Find where the given text appears and provide that cell's center as [X, Y] coordinate. 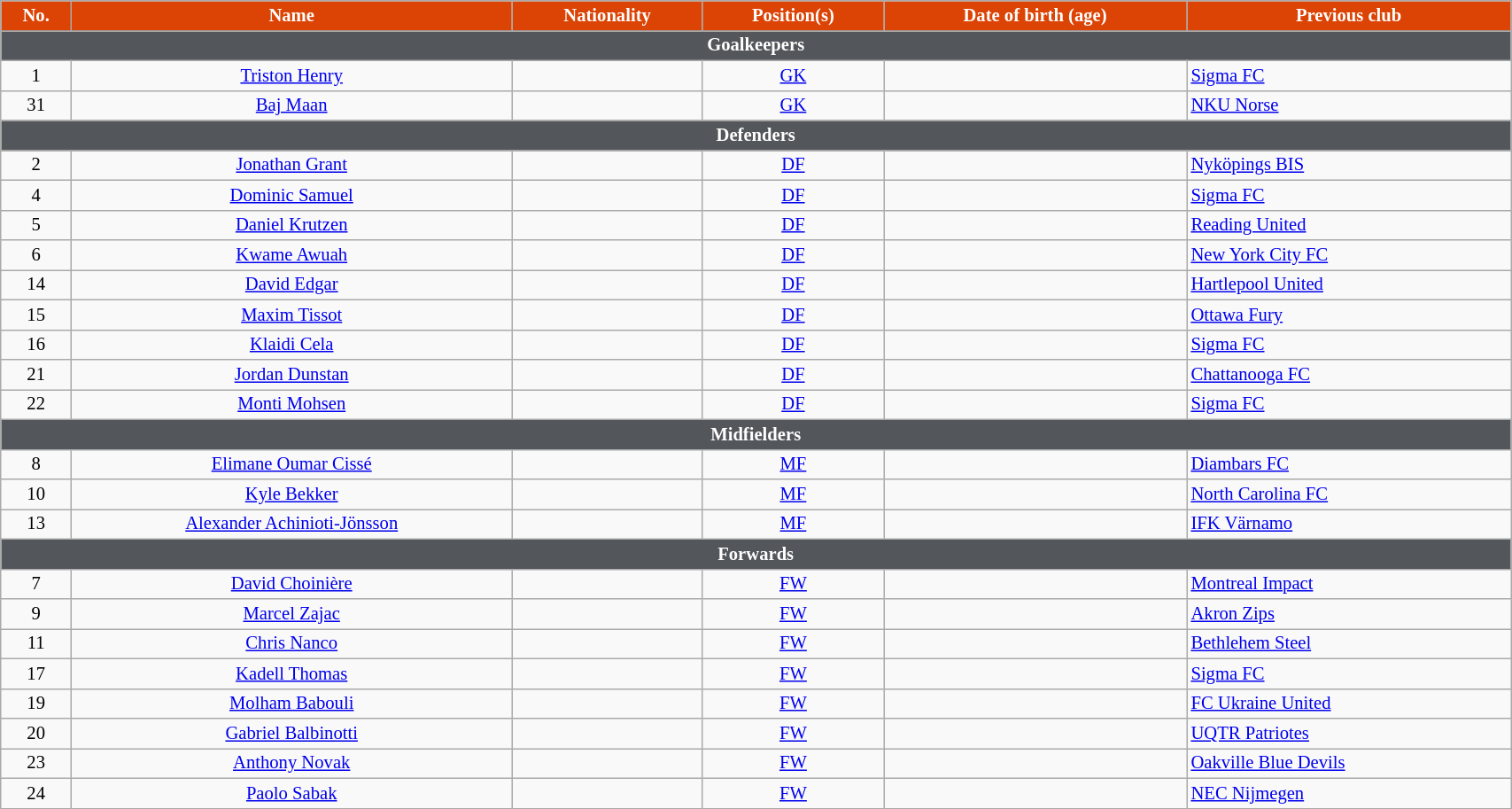
Anthony Novak [292, 763]
2 [36, 165]
FC Ukraine United [1349, 704]
17 [36, 673]
Jordan Dunstan [292, 375]
Position(s) [793, 15]
No. [36, 15]
9 [36, 614]
NEC Nijmegen [1349, 793]
1 [36, 75]
10 [36, 494]
Akron Zips [1349, 614]
Monti Mohsen [292, 404]
20 [36, 733]
24 [36, 793]
Goalkeepers [756, 45]
19 [36, 704]
11 [36, 643]
5 [36, 225]
Defenders [756, 136]
31 [36, 105]
4 [36, 195]
Oakville Blue Devils [1349, 763]
Alexander Achinioti-Jönsson [292, 524]
15 [36, 315]
Marcel Zajac [292, 614]
7 [36, 584]
Nyköpings BIS [1349, 165]
8 [36, 464]
Kadell Thomas [292, 673]
Paolo Sabak [292, 793]
23 [36, 763]
Bethlehem Steel [1349, 643]
22 [36, 404]
Nationality [608, 15]
Elimane Oumar Cissé [292, 464]
Jonathan Grant [292, 165]
David Edgar [292, 284]
Baj Maan [292, 105]
Montreal Impact [1349, 584]
Hartlepool United [1349, 284]
Maxim Tissot [292, 315]
NKU Norse [1349, 105]
Klaidi Cela [292, 345]
13 [36, 524]
Midfielders [756, 434]
Daniel Krutzen [292, 225]
21 [36, 375]
Diambars FC [1349, 464]
David Choinière [292, 584]
IFK Värnamo [1349, 524]
New York City FC [1349, 254]
14 [36, 284]
Triston Henry [292, 75]
Ottawa Fury [1349, 315]
Gabriel Balbinotti [292, 733]
Kwame Awuah [292, 254]
Kyle Bekker [292, 494]
Dominic Samuel [292, 195]
Previous club [1349, 15]
North Carolina FC [1349, 494]
Name [292, 15]
UQTR Patriotes [1349, 733]
Forwards [756, 554]
16 [36, 345]
Reading United [1349, 225]
Molham Babouli [292, 704]
6 [36, 254]
Chris Nanco [292, 643]
Chattanooga FC [1349, 375]
Date of birth (age) [1035, 15]
